Scan for the cell matching the given text and deliver its (X, Y) coordinate at center. 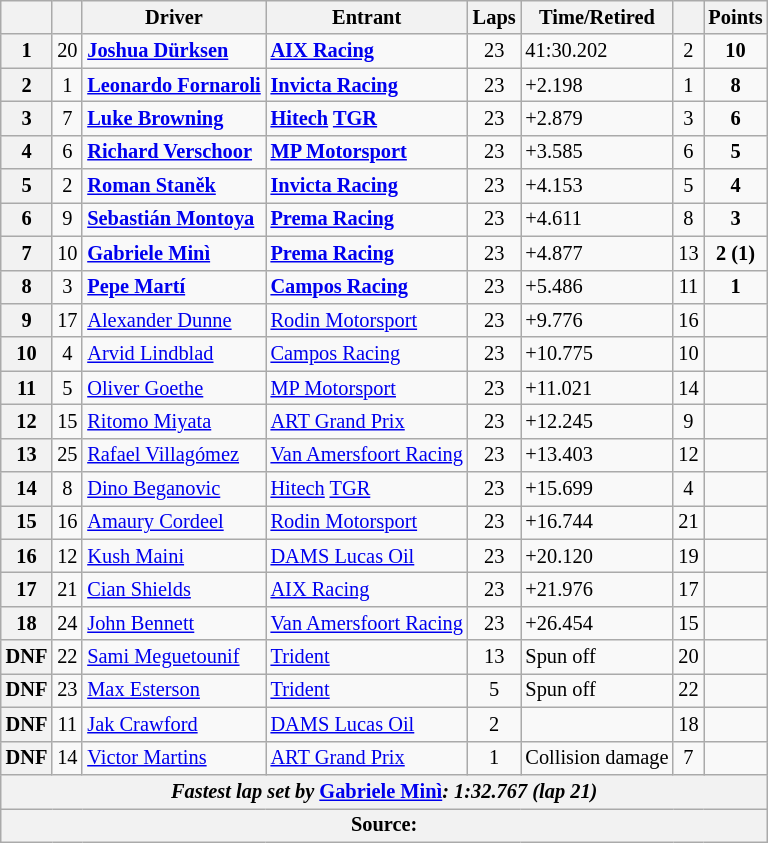
+5.486 (596, 287)
Arvid Lindblad (174, 354)
24 (67, 623)
Ritomo Miyata (174, 421)
+11.021 (596, 388)
Rafael Villagómez (174, 455)
Max Esterson (174, 690)
Time/Retired (596, 17)
+15.699 (596, 489)
+4.611 (596, 219)
+4.877 (596, 253)
2 (1) (736, 253)
Kush Maini (174, 556)
Gabriele Minì (174, 253)
Sami Meguetounif (174, 657)
Richard Verschoor (174, 152)
Collision damage (596, 758)
Oliver Goethe (174, 388)
+21.976 (596, 589)
+4.153 (596, 186)
Driver (174, 17)
Joshua Dürksen (174, 51)
Cian Shields (174, 589)
John Bennett (174, 623)
19 (688, 556)
Source: (384, 825)
Pepe Martí (174, 287)
Dino Beganovic (174, 489)
Leonardo Fornaroli (174, 85)
Victor Martins (174, 758)
+10.775 (596, 354)
+3.585 (596, 152)
+2.879 (596, 118)
Entrant (367, 17)
+20.120 (596, 556)
+2.198 (596, 85)
Sebastián Montoya (174, 219)
Laps (494, 17)
+9.776 (596, 320)
+16.744 (596, 522)
41:30.202 (596, 51)
Alexander Dunne (174, 320)
Luke Browning (174, 118)
+13.403 (596, 455)
+26.454 (596, 623)
Roman Staněk (174, 186)
Jak Crawford (174, 724)
Fastest lap set by Gabriele Minì: 1:32.767 (lap 21) (384, 791)
Points (736, 17)
+12.245 (596, 421)
25 (67, 455)
Amaury Cordeel (174, 522)
